Find where the given text appears and provide that cell's center as (x, y) coordinate. 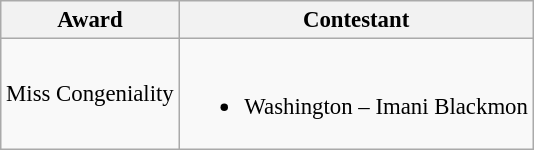
Washington – Imani Blackmon (356, 94)
Contestant (356, 20)
Miss Congeniality (90, 94)
Award (90, 20)
